From the cell containing the given text, extract its center point as [X, Y] coordinate. 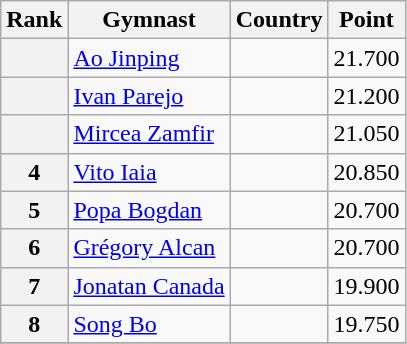
20.850 [366, 172]
Mircea Zamfir [149, 134]
7 [34, 286]
Grégory Alcan [149, 248]
Ivan Parejo [149, 96]
4 [34, 172]
Country [279, 20]
21.050 [366, 134]
21.200 [366, 96]
19.900 [366, 286]
Song Bo [149, 324]
Rank [34, 20]
Popa Bogdan [149, 210]
Gymnast [149, 20]
19.750 [366, 324]
8 [34, 324]
Vito Iaia [149, 172]
6 [34, 248]
21.700 [366, 58]
Jonatan Canada [149, 286]
5 [34, 210]
Ao Jinping [149, 58]
Point [366, 20]
